From the cell containing the given text, extract its center point as [X, Y] coordinate. 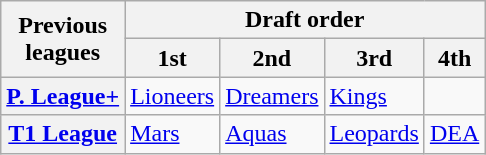
4th [454, 58]
Dreamers [272, 96]
Lioneers [172, 96]
3rd [374, 58]
DEA [454, 134]
2nd [272, 58]
T1 League [63, 134]
Mars [172, 134]
Kings [374, 96]
Aquas [272, 134]
1st [172, 58]
P. League+ [63, 96]
Draft order [305, 20]
Leopards [374, 134]
Previousleagues [63, 39]
